Return [X, Y] of the center of cell containing provided text 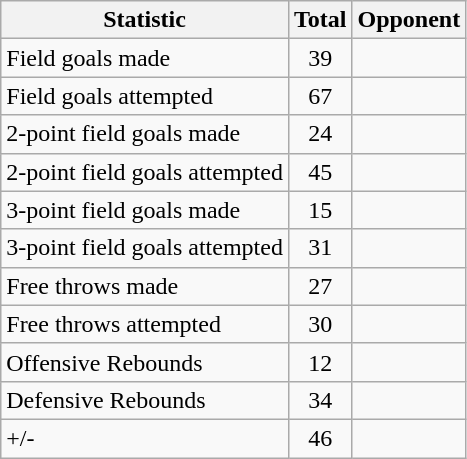
27 [320, 286]
39 [320, 58]
Defensive Rebounds [145, 400]
Field goals attempted [145, 96]
67 [320, 96]
12 [320, 362]
2-point field goals attempted [145, 172]
Free throws made [145, 286]
Total [320, 20]
15 [320, 210]
30 [320, 324]
46 [320, 438]
+/- [145, 438]
3-point field goals attempted [145, 248]
Opponent [409, 20]
31 [320, 248]
3-point field goals made [145, 210]
Statistic [145, 20]
45 [320, 172]
Free throws attempted [145, 324]
34 [320, 400]
2-point field goals made [145, 134]
Offensive Rebounds [145, 362]
24 [320, 134]
Field goals made [145, 58]
